Detect which cell encompasses the target text, then output its (x, y) center coordinate. 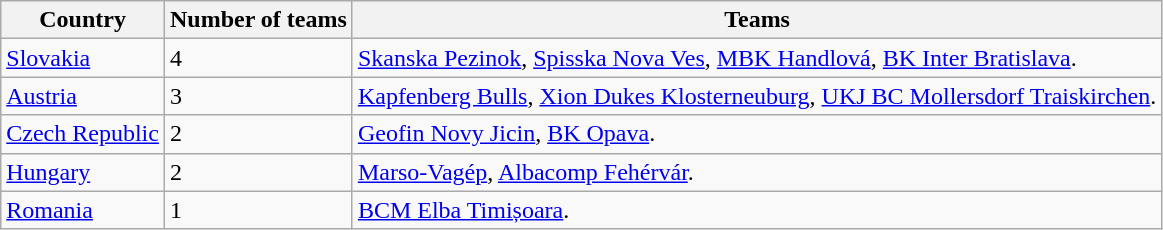
Marso-Vagép, Albacomp Fehérvár. (756, 172)
Czech Republic (83, 134)
Teams (756, 20)
Skanska Pezinok, Spisska Nova Ves, MBK Handlová, BK Inter Bratislava. (756, 58)
Austria (83, 96)
Country (83, 20)
Romania (83, 210)
Hungary (83, 172)
Kapfenberg Bulls, Xion Dukes Klosterneuburg, UKJ BC Mollersdorf Traiskirchen. (756, 96)
1 (258, 210)
3 (258, 96)
Geofin Novy Jicin, BK Opava. (756, 134)
Slovakia (83, 58)
BCM Elba Timișoara. (756, 210)
4 (258, 58)
Number of teams (258, 20)
